Search for the cell housing the specified text and yield its [X, Y] center coordinate. 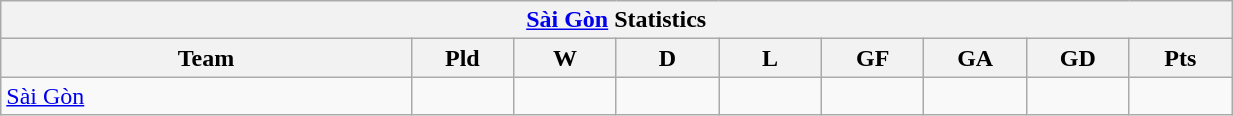
Sài Gòn [206, 96]
GA [976, 58]
Team [206, 58]
Sài Gòn Statistics [616, 20]
D [668, 58]
Pld [462, 58]
W [566, 58]
GD [1078, 58]
L [770, 58]
Pts [1180, 58]
GF [872, 58]
